Output the [X, Y] coordinate of the center of the cell containing the given text.  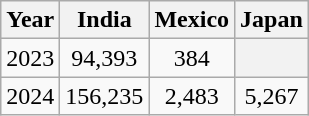
Japan [272, 20]
2024 [30, 96]
5,267 [272, 96]
94,393 [104, 58]
Year [30, 20]
156,235 [104, 96]
Mexico [192, 20]
384 [192, 58]
2023 [30, 58]
India [104, 20]
2,483 [192, 96]
